Detect which cell encompasses the target text, then output its (X, Y) center coordinate. 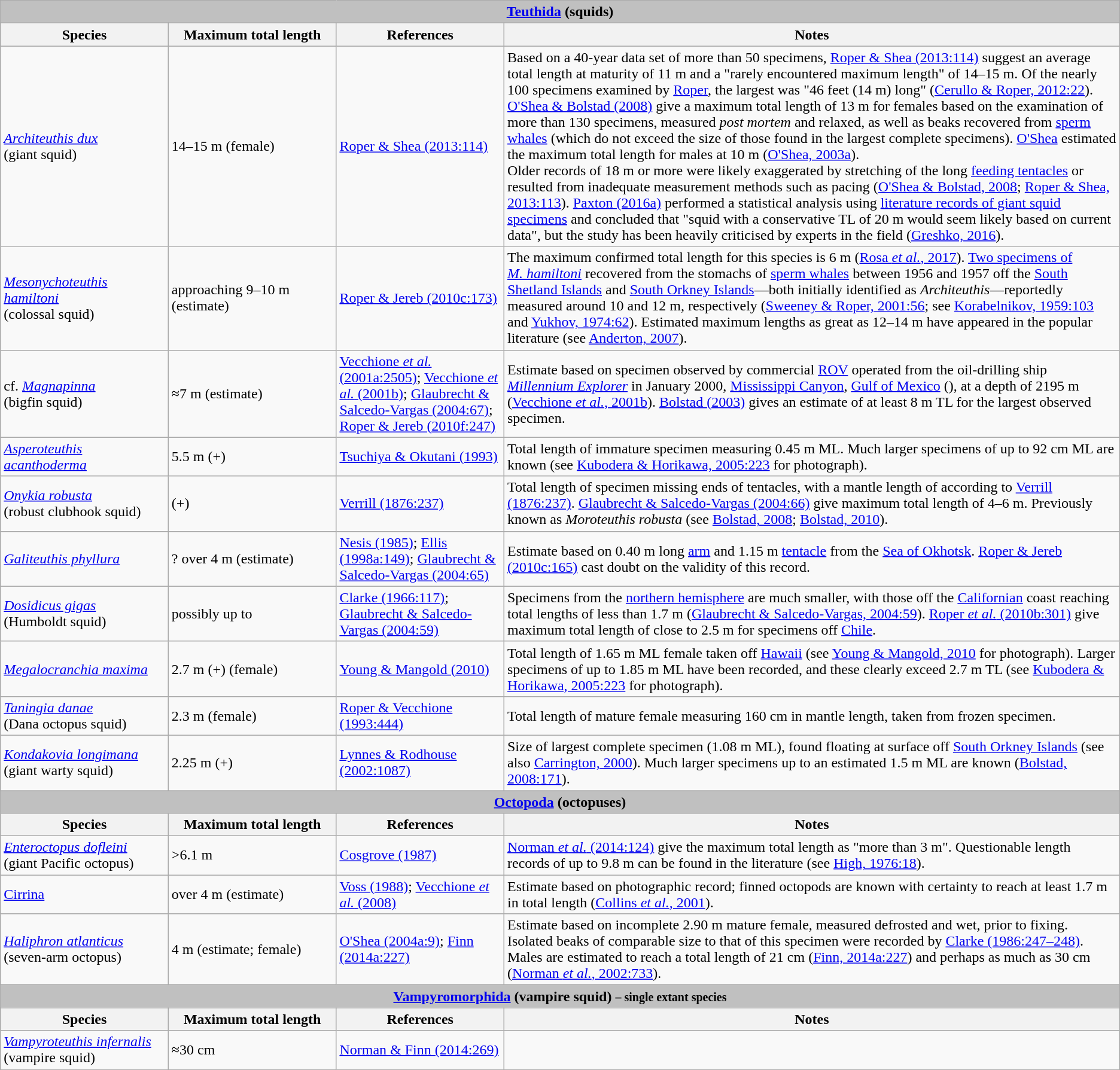
Megalocranchia maxima (85, 669)
4 m (estimate; female) (252, 950)
Architeuthis dux(giant squid) (85, 146)
Teuthida (squids) (560, 12)
Vecchione et al. (2001a:2505); Vecchione et al. (2001b); Glaubrecht & Salcedo-Vargas (2004:67); Roper & Jereb (2010f:247) (420, 394)
Kondakovia longimana(giant warty squid) (85, 763)
Octopoda (octopuses) (560, 802)
2.7 m (+) (female) (252, 669)
Cirrina (85, 895)
Clarke (1966:117); Glaubrecht & Salcedo-Vargas (2004:59) (420, 614)
Young & Mangold (2010) (420, 669)
Galiteuthis phyllura (85, 559)
2.25 m (+) (252, 763)
Lynnes & Rodhouse (2002:1087) (420, 763)
2.3 m (female) (252, 715)
Taningia danae(Dana octopus squid) (85, 715)
approaching 9–10 m (estimate) (252, 298)
Roper & Jereb (2010c:173) (420, 298)
Nesis (1985); Ellis (1998a:149); Glaubrecht & Salcedo-Vargas (2004:65) (420, 559)
Tsuchiya & Okutani (1993) (420, 457)
Estimate based on photographic record; finned octopods are known with certainty to reach at least 1.7 m in total length (Collins et al., 2001). (811, 895)
Roper & Shea (2013:114) (420, 146)
Estimate based on 0.40 m long arm and 1.15 m tentacle from the Sea of Okhotsk. Roper & Jereb (2010c:165) cast doubt on the validity of this record. (811, 559)
Haliphron atlanticus(seven-arm octopus) (85, 950)
Vampyroteuthis infernalis(vampire squid) (85, 1050)
Mesonychoteuthis hamiltoni(colossal squid) (85, 298)
Cosgrove (1987) (420, 855)
≈30 cm (252, 1050)
Roper & Vecchione (1993:444) (420, 715)
possibly up to (252, 614)
14–15 m (female) (252, 146)
Vampyromorphida (vampire squid) – single extant species (560, 996)
cf. Magnapinna(bigfin squid) (85, 394)
Onykia robusta(robust clubhook squid) (85, 504)
Enteroctopus dofleini(giant Pacific octopus) (85, 855)
5.5 m (+) (252, 457)
over 4 m (estimate) (252, 895)
Asperoteuthis acanthoderma (85, 457)
≈7 m (estimate) (252, 394)
O'Shea (2004a:9); Finn (2014a:227) (420, 950)
Verrill (1876:237) (420, 504)
Total length of mature female measuring 160 cm in mantle length, taken from frozen specimen. (811, 715)
(+) (252, 504)
Voss (1988); Vecchione et al. (2008) (420, 895)
? over 4 m (estimate) (252, 559)
>6.1 m (252, 855)
Dosidicus gigas(Humboldt squid) (85, 614)
Norman & Finn (2014:269) (420, 1050)
